Identify which cell holds the provided text, then report its (x, y) central coordinate. 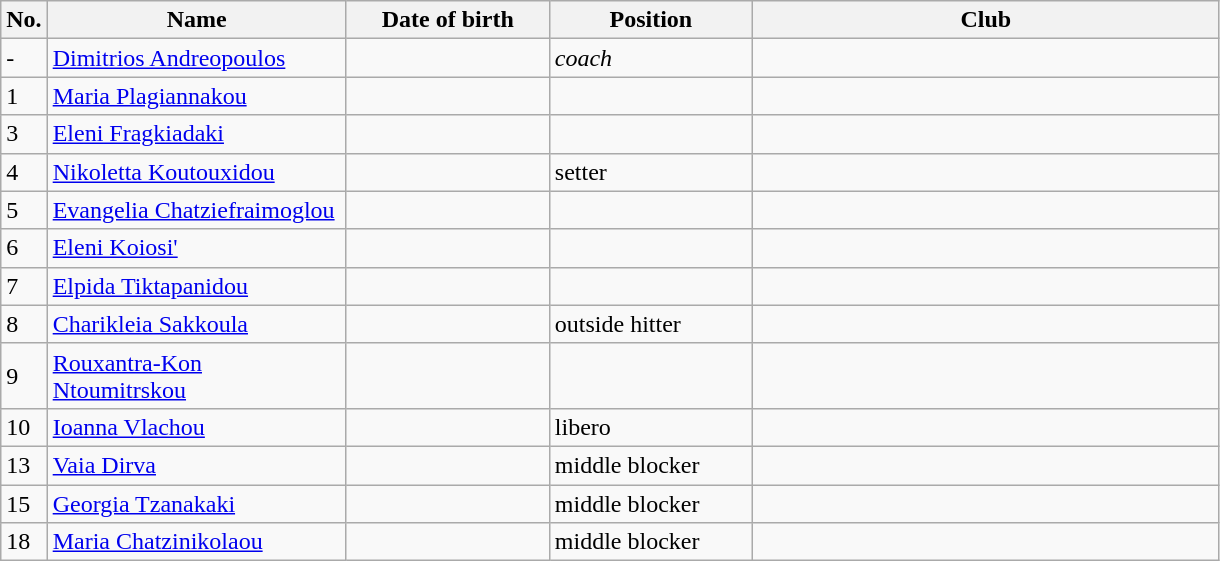
Maria Plagiannakou (196, 96)
1 (24, 96)
outside hitter (650, 324)
Eleni Fragkiadaki (196, 134)
Vaia Dirva (196, 465)
Club (986, 20)
Charikleia Sakkoula (196, 324)
Position (650, 20)
setter (650, 172)
No. (24, 20)
Rouxantra-Kon Ntoumitrskou (196, 376)
9 (24, 376)
Maria Chatzinikolaou (196, 542)
Dimitrios Andreopoulos (196, 58)
7 (24, 286)
Georgia Tzanakaki (196, 503)
Name (196, 20)
Evangelia Chatziefraimoglou (196, 210)
Eleni Koiosi' (196, 248)
- (24, 58)
13 (24, 465)
Elpida Tiktapanidou (196, 286)
4 (24, 172)
5 (24, 210)
6 (24, 248)
Nikoletta Koutouxidou (196, 172)
10 (24, 427)
18 (24, 542)
coach (650, 58)
8 (24, 324)
15 (24, 503)
3 (24, 134)
Ioanna Vlachou (196, 427)
libero (650, 427)
Date of birth (448, 20)
